Scan for the cell matching the given text and deliver its (x, y) coordinate at center. 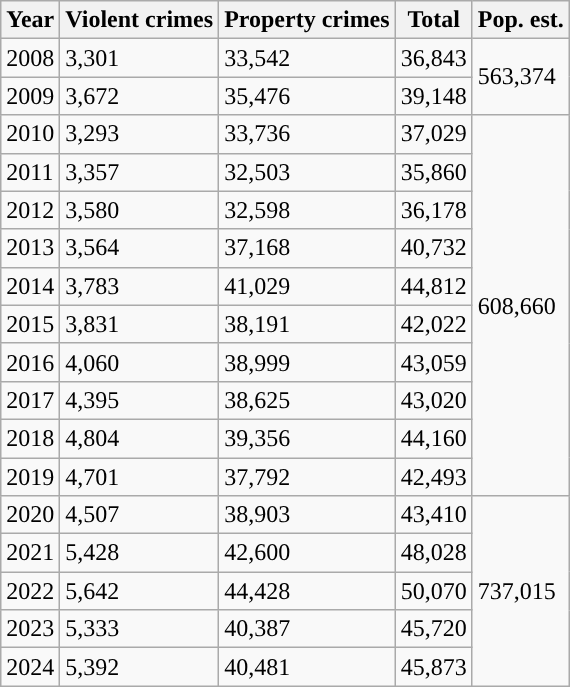
48,028 (434, 553)
3,580 (140, 210)
32,503 (308, 172)
2009 (30, 96)
608,660 (520, 306)
5,333 (140, 629)
563,374 (520, 77)
41,029 (308, 286)
42,600 (308, 553)
2010 (30, 134)
4,507 (140, 515)
43,020 (434, 400)
2012 (30, 210)
Pop. est. (520, 20)
Property crimes (308, 20)
50,070 (434, 591)
36,843 (434, 58)
2014 (30, 286)
2019 (30, 477)
Violent crimes (140, 20)
3,301 (140, 58)
45,720 (434, 629)
3,672 (140, 96)
38,191 (308, 324)
42,493 (434, 477)
5,392 (140, 667)
37,168 (308, 248)
4,395 (140, 400)
4,060 (140, 362)
2022 (30, 591)
43,059 (434, 362)
43,410 (434, 515)
3,564 (140, 248)
38,625 (308, 400)
2023 (30, 629)
40,732 (434, 248)
2021 (30, 553)
2024 (30, 667)
Year (30, 20)
3,357 (140, 172)
38,999 (308, 362)
33,736 (308, 134)
4,804 (140, 438)
3,293 (140, 134)
4,701 (140, 477)
33,542 (308, 58)
2016 (30, 362)
2015 (30, 324)
32,598 (308, 210)
3,831 (140, 324)
35,860 (434, 172)
44,812 (434, 286)
36,178 (434, 210)
2011 (30, 172)
2020 (30, 515)
737,015 (520, 591)
37,792 (308, 477)
44,160 (434, 438)
2013 (30, 248)
45,873 (434, 667)
2017 (30, 400)
40,481 (308, 667)
40,387 (308, 629)
39,148 (434, 96)
3,783 (140, 286)
2018 (30, 438)
5,428 (140, 553)
44,428 (308, 591)
42,022 (434, 324)
35,476 (308, 96)
37,029 (434, 134)
2008 (30, 58)
Total (434, 20)
5,642 (140, 591)
39,356 (308, 438)
38,903 (308, 515)
